Detect which cell encompasses the target text, then output its (X, Y) center coordinate. 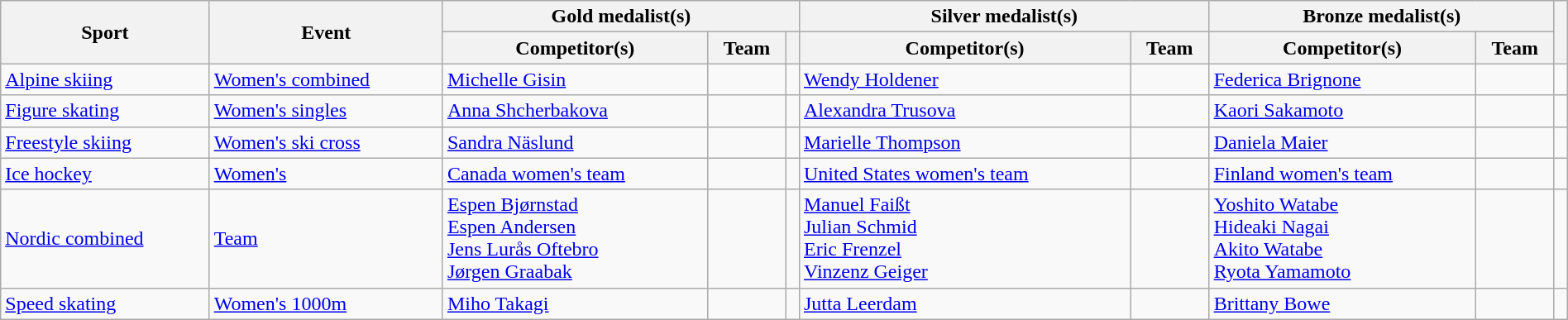
Nordic combined (105, 238)
Jutta Leerdam (964, 303)
Sandra Näslund (575, 142)
Federica Brignone (1342, 79)
Espen BjørnstadEspen AndersenJens Lurås OftebroJørgen Graabak (575, 238)
Alpine skiing (105, 79)
Ice hockey (105, 174)
United States women's team (964, 174)
Finland women's team (1342, 174)
Daniela Maier (1342, 142)
Women's combined (326, 79)
Alexandra Trusova (964, 111)
Gold medalist(s) (620, 17)
Canada women's team (575, 174)
Event (326, 32)
Miho Takagi (575, 303)
Women's 1000m (326, 303)
Freestyle skiing (105, 142)
Bronze medalist(s) (1381, 17)
Michelle Gisin (575, 79)
Yoshito WatabeHideaki NagaiAkito WatabeRyota Yamamoto (1342, 238)
Marielle Thompson (964, 142)
Women's singles (326, 111)
Manuel FaißtJulian SchmidEric FrenzelVinzenz Geiger (964, 238)
Kaori Sakamoto (1342, 111)
Speed skating (105, 303)
Anna Shcherbakova (575, 111)
Silver medalist(s) (1004, 17)
Sport (105, 32)
Wendy Holdener (964, 79)
Brittany Bowe (1342, 303)
Women's ski cross (326, 142)
Figure skating (105, 111)
Women's (326, 174)
